For the text-containing cell, return its midpoint in (x, y) coordinate format. 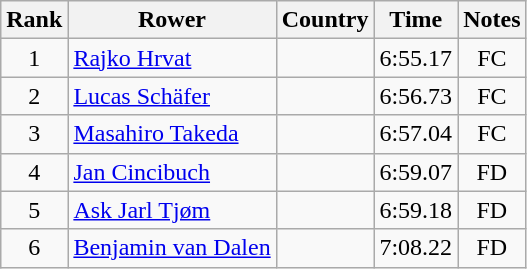
6:55.17 (416, 58)
Rajko Hrvat (172, 58)
Benjamin van Dalen (172, 248)
Lucas Schäfer (172, 96)
Rank (34, 20)
Country (325, 20)
Rower (172, 20)
5 (34, 210)
Jan Cincibuch (172, 172)
6:59.18 (416, 210)
6:56.73 (416, 96)
6:57.04 (416, 134)
6:59.07 (416, 172)
Masahiro Takeda (172, 134)
Ask Jarl Tjøm (172, 210)
Time (416, 20)
7:08.22 (416, 248)
1 (34, 58)
3 (34, 134)
4 (34, 172)
6 (34, 248)
2 (34, 96)
Notes (492, 20)
